Search for the cell housing the specified text and yield its [x, y] center coordinate. 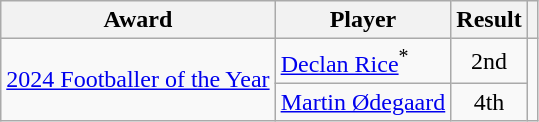
2024 Footballer of the Year [138, 80]
Result [489, 20]
Player [363, 20]
Declan Rice* [363, 62]
4th [489, 102]
Award [138, 20]
Martin Ødegaard [363, 102]
2nd [489, 62]
